Scan for the cell matching the given text and deliver its (x, y) coordinate at center. 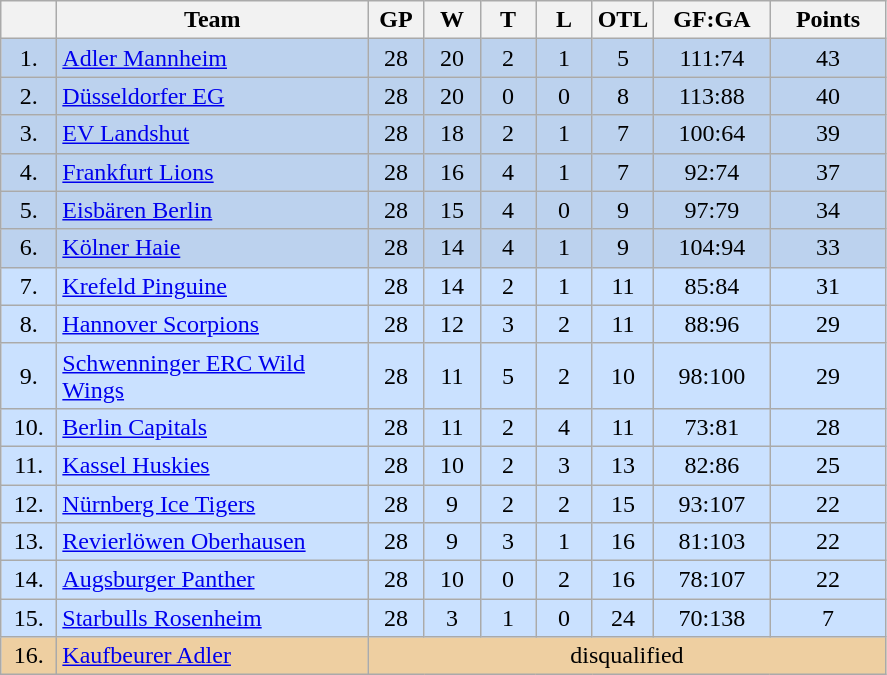
4. (29, 172)
15. (29, 618)
Augsburger Panther (212, 580)
43 (828, 58)
13 (623, 465)
Berlin Capitals (212, 427)
8. (29, 324)
81:103 (712, 542)
25 (828, 465)
GF:GA (712, 20)
T (508, 20)
1. (29, 58)
34 (828, 210)
16. (29, 656)
33 (828, 248)
disqualified (627, 656)
12 (452, 324)
73:81 (712, 427)
Nürnberg Ice Tigers (212, 503)
Points (828, 20)
40 (828, 96)
100:64 (712, 134)
Kassel Huskies (212, 465)
Kölner Haie (212, 248)
Frankfurt Lions (212, 172)
6. (29, 248)
18 (452, 134)
Schwenninger ERC Wild Wings (212, 376)
7. (29, 286)
70:138 (712, 618)
93:107 (712, 503)
GP (396, 20)
Team (212, 20)
85:84 (712, 286)
8 (623, 96)
88:96 (712, 324)
78:107 (712, 580)
31 (828, 286)
Revierlöwen Oberhausen (212, 542)
Düsseldorfer EG (212, 96)
97:79 (712, 210)
Hannover Scorpions (212, 324)
Krefeld Pinguine (212, 286)
98:100 (712, 376)
113:88 (712, 96)
104:94 (712, 248)
L (564, 20)
37 (828, 172)
111:74 (712, 58)
9. (29, 376)
13. (29, 542)
82:86 (712, 465)
Starbulls Rosenheim (212, 618)
3. (29, 134)
5. (29, 210)
24 (623, 618)
11. (29, 465)
Eisbären Berlin (212, 210)
Kaufbeurer Adler (212, 656)
14. (29, 580)
10. (29, 427)
OTL (623, 20)
39 (828, 134)
12. (29, 503)
W (452, 20)
2. (29, 96)
Adler Mannheim (212, 58)
EV Landshut (212, 134)
92:74 (712, 172)
